Locate the cell with the specified text and output its [x, y] center coordinate. 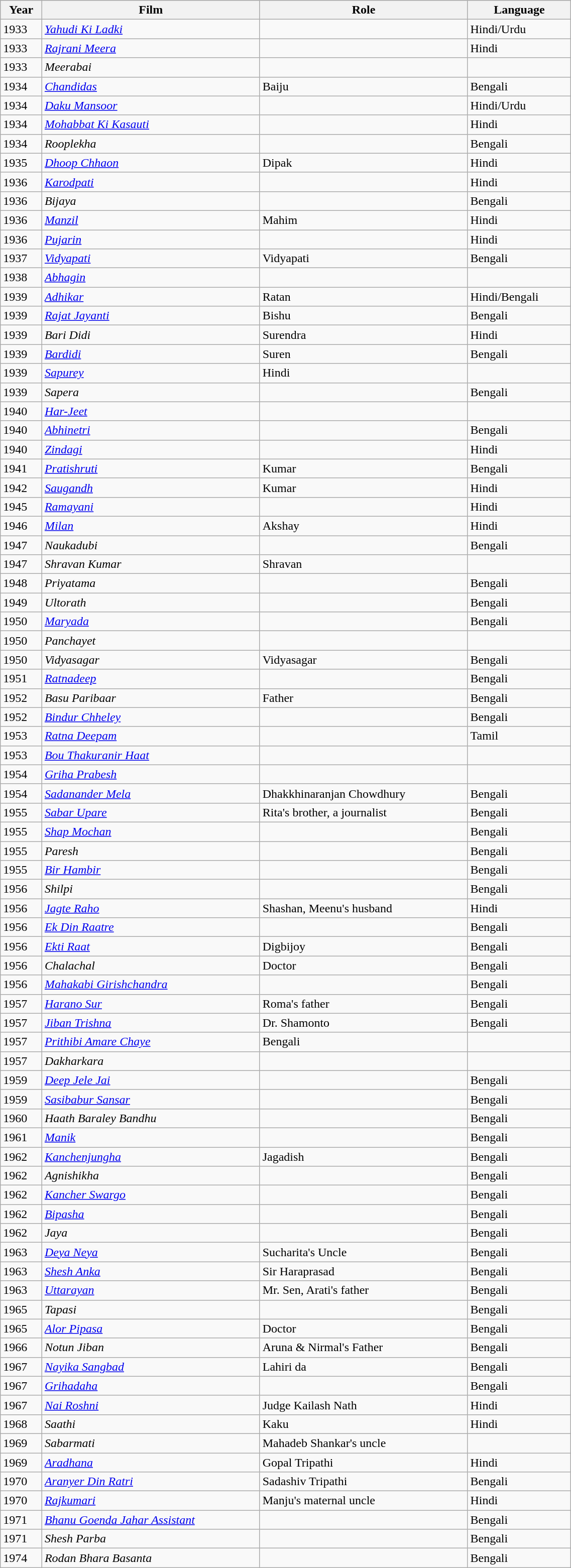
Meerabai [151, 67]
Harano Sur [151, 1004]
1974 [21, 1558]
1949 [21, 602]
1966 [21, 1348]
Judge Kailash Nath [364, 1405]
Naukadubi [151, 545]
Manju's maternal uncle [364, 1501]
Rodan Bhara Basanta [151, 1558]
Dhoop Chhaon [151, 163]
1961 [21, 1137]
Dhakkhinaranjan Chowdhury [364, 793]
Mahakabi Girishchandra [151, 985]
Deep Jele Jai [151, 1080]
Tapasi [151, 1309]
Sucharita's Uncle [364, 1252]
1945 [21, 507]
Ratan [364, 297]
Bishu [364, 316]
Aruna & Nirmal's Father [364, 1348]
Manik [151, 1137]
Maryada [151, 622]
Shravan [364, 564]
Bipasha [151, 1214]
Ultorath [151, 602]
Mahadeb Shankar's uncle [364, 1443]
Kanchenjungha [151, 1156]
Shesh Parba [151, 1539]
Shap Mochan [151, 831]
Shilpi [151, 889]
Sapera [151, 392]
Bir Hambir [151, 870]
1960 [21, 1118]
Jagadish [364, 1156]
Lahiri da [364, 1367]
Kaku [364, 1424]
Milan [151, 526]
Nai Roshni [151, 1405]
Surendra [364, 335]
Notun Jiban [151, 1348]
Ekti Raat [151, 946]
Digbijoy [364, 946]
Roma's father [364, 1004]
Shravan Kumar [151, 564]
Adhikar [151, 297]
Rajkumari [151, 1501]
Film [151, 10]
Dr. Shamonto [364, 1023]
Gopal Tripathi [364, 1463]
Role [364, 10]
Rajat Jayanti [151, 316]
Bijaya [151, 201]
Jagte Raho [151, 908]
Tamil [519, 736]
Pujarin [151, 239]
Aradhana [151, 1463]
1951 [21, 679]
Sapurey [151, 373]
Bari Didi [151, 335]
Mahim [364, 220]
Priyatama [151, 583]
Shesh Anka [151, 1271]
Har-Jeet [151, 411]
Shashan, Meenu's husband [364, 908]
Jaya [151, 1233]
1941 [21, 468]
Alor Pipasa [151, 1329]
Bindur Chheley [151, 717]
Deya Neya [151, 1252]
Rita's brother, a journalist [364, 812]
Baiju [364, 86]
Agnishikha [151, 1176]
Sir Haraprasad [364, 1271]
Suren [364, 354]
Dipak [364, 163]
Dakharkara [151, 1061]
Sabar Upare [151, 812]
Nayika Sangbad [151, 1367]
Bardidi [151, 354]
Bhanu Goenda Jahar Assistant [151, 1520]
1968 [21, 1424]
Abhinetri [151, 430]
1942 [21, 488]
Bou Thakuranir Haat [151, 755]
Ek Din Raatre [151, 927]
Sadanander Mela [151, 793]
Akshay [364, 526]
Sabarmati [151, 1443]
1946 [21, 526]
Kancher Swargo [151, 1195]
Chalachal [151, 966]
Mohabbat Ki Kasauti [151, 125]
Ratnadeep [151, 679]
Rajrani Meera [151, 48]
Abhagin [151, 278]
1948 [21, 583]
1937 [21, 259]
Basu Paribaar [151, 698]
Saathi [151, 1424]
Ramayani [151, 507]
1938 [21, 278]
Grihadaha [151, 1386]
Sasibabur Sansar [151, 1099]
1935 [21, 163]
Haath Baraley Bandhu [151, 1118]
Saugandh [151, 488]
Jiban Trishna [151, 1023]
Griha Prabesh [151, 774]
Paresh [151, 851]
Sadashiv Tripathi [364, 1482]
Manzil [151, 220]
Father [364, 698]
Zindagi [151, 449]
Ratna Deepam [151, 736]
Karodpati [151, 182]
Chandidas [151, 86]
Daku Mansoor [151, 105]
Pratishruti [151, 468]
Language [519, 10]
Hindi/Bengali [519, 297]
Year [21, 10]
Rooplekha [151, 144]
Yahudi Ki Ladki [151, 29]
Prithibi Amare Chaye [151, 1042]
Mr. Sen, Arati's father [364, 1290]
Aranyer Din Ratri [151, 1482]
Panchayet [151, 641]
Uttarayan [151, 1290]
